Return the (x, y) coordinate for the center point of the cell that contains the specified text.  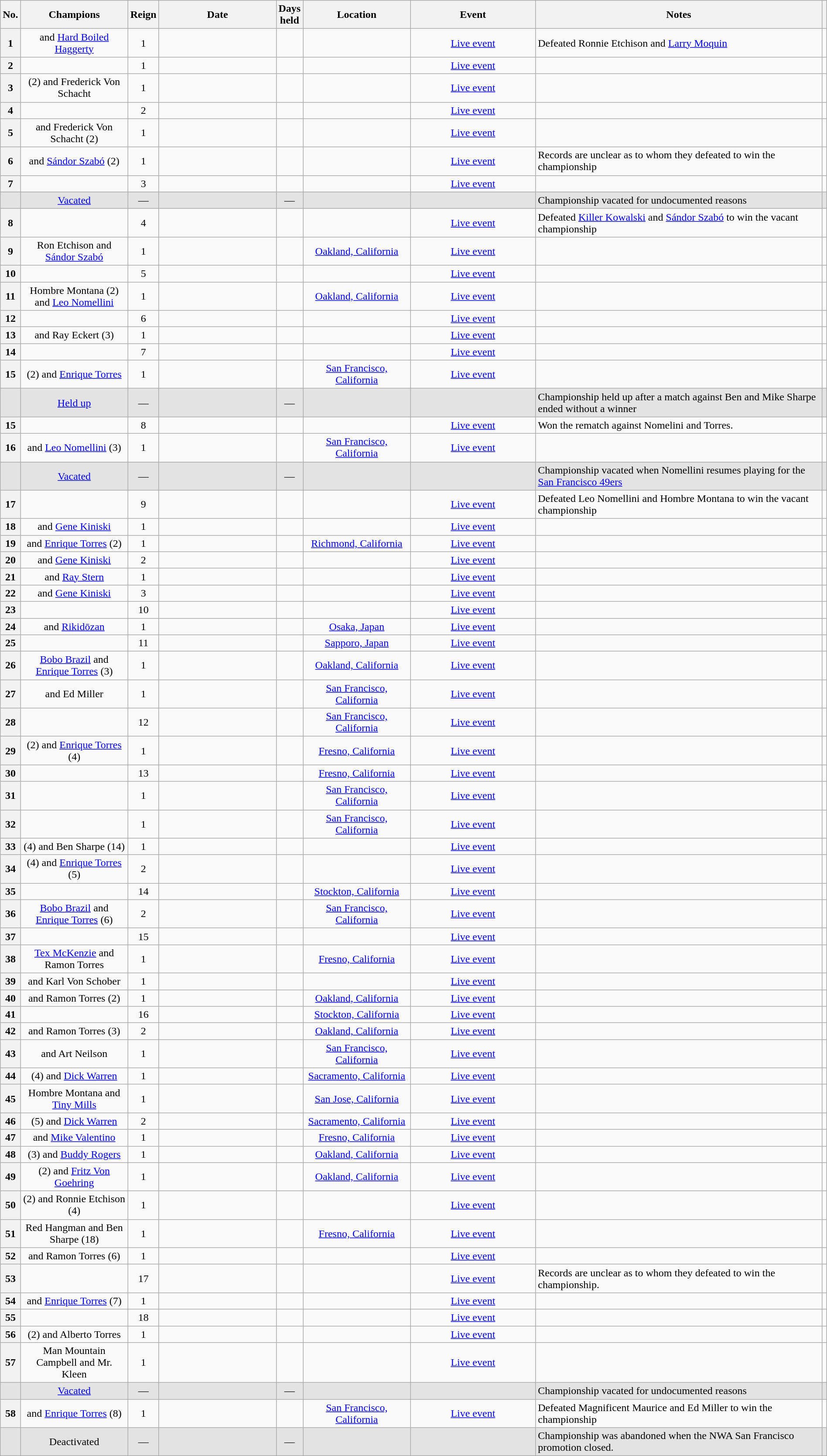
Hombre Montana and Tiny Mills (74, 1099)
Location (357, 15)
(2) and Ronnie Etchison (4) (74, 1205)
(2) and Fritz Von Goehring (74, 1176)
and Ramon Torres (2) (74, 998)
and Ramon Torres (3) (74, 1031)
and Ed Miller (74, 694)
Days held (290, 15)
26 (10, 665)
36 (10, 914)
and Hard Boiled Haggerty (74, 43)
Ron Etchison and Sándor Szabó (74, 251)
23 (10, 610)
20 (10, 560)
(4) and Enrique Torres (5) (74, 869)
Records are unclear as to whom they defeated to win the championship. (679, 1279)
and Mike Valentino (74, 1138)
58 (10, 1414)
(4) and Ben Sharpe (14) (74, 846)
Champions (74, 15)
50 (10, 1205)
55 (10, 1317)
and Ray Eckert (3) (74, 335)
(2) and Alberto Torres (74, 1334)
and Rikidōzan (74, 627)
Sapporo, Japan (357, 643)
45 (10, 1099)
(2) and Enrique Torres (4) (74, 751)
56 (10, 1334)
Reign (143, 15)
49 (10, 1176)
28 (10, 722)
40 (10, 998)
and Enrique Torres (7) (74, 1301)
29 (10, 751)
and Enrique Torres (8) (74, 1414)
Bobo Brazil and Enrique Torres (6) (74, 914)
21 (10, 576)
46 (10, 1121)
41 (10, 1015)
Won the rematch against Nomelini and Torres. (679, 425)
57 (10, 1363)
(2) and Frederick Von Schacht (74, 88)
25 (10, 643)
48 (10, 1154)
Defeated Killer Kowalski and Sándor Szabó to win the vacant championship (679, 222)
and Sándor Szabó (2) (74, 161)
(5) and Dick Warren (74, 1121)
37 (10, 936)
Osaka, Japan (357, 627)
47 (10, 1138)
27 (10, 694)
30 (10, 773)
Richmond, California (357, 543)
Red Hangman and Ben Sharpe (18) (74, 1233)
35 (10, 891)
(3) and Buddy Rogers (74, 1154)
Notes (679, 15)
and Enrique Torres (2) (74, 543)
Defeated Magnificent Maurice and Ed Miller to win the championship (679, 1414)
and Karl Von Schober (74, 981)
(2) and Enrique Torres (74, 374)
Date (217, 15)
Deactivated (74, 1442)
39 (10, 981)
44 (10, 1076)
and Leo Nomellini (3) (74, 447)
Defeated Leo Nomellini and Hombre Montana to win the vacant championship (679, 504)
(4) and Dick Warren (74, 1076)
No. (10, 15)
and Art Neilson (74, 1054)
33 (10, 846)
Defeated Ronnie Etchison and Larry Moquin (679, 43)
19 (10, 543)
31 (10, 795)
38 (10, 958)
51 (10, 1233)
53 (10, 1279)
Championship held up after a match against Ben and Mike Sharpe ended without a winner (679, 403)
and Frederick Von Schacht (2) (74, 133)
San Jose, California (357, 1099)
32 (10, 824)
Tex McKenzie and Ramon Torres (74, 958)
Man Mountain Campbell and Mr. Kleen (74, 1363)
and Ramon Torres (6) (74, 1256)
Championship was abandoned when the NWA San Francisco promotion closed. (679, 1442)
22 (10, 593)
Championship vacated when Nomellini resumes playing for the San Francisco 49ers (679, 476)
Records are unclear as to whom they defeated to win the championship (679, 161)
52 (10, 1256)
Bobo Brazil and Enrique Torres (3) (74, 665)
42 (10, 1031)
24 (10, 627)
and Ray Stern (74, 576)
Event (473, 15)
Hombre Montana (2) and Leo Nomellini (74, 296)
34 (10, 869)
43 (10, 1054)
Held up (74, 403)
54 (10, 1301)
